From the cell containing the given text, extract its center point as [X, Y] coordinate. 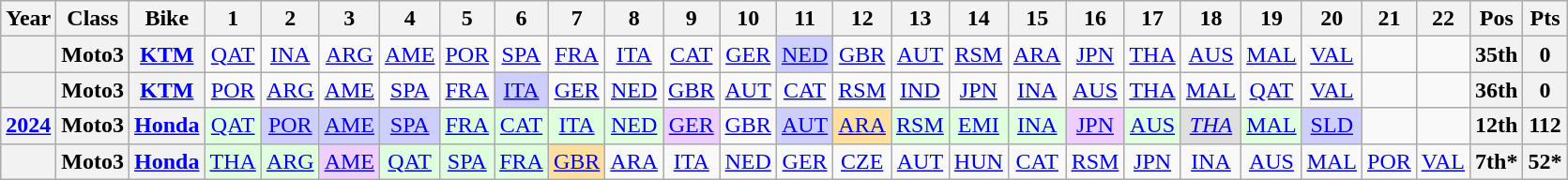
12 [862, 19]
20 [1332, 19]
Bike [167, 19]
2024 [28, 126]
IND [921, 90]
14 [978, 19]
22 [1443, 19]
Class [93, 19]
6 [522, 19]
15 [1037, 19]
7 [576, 19]
18 [1210, 19]
EMI [978, 126]
12th [1497, 126]
Pos [1497, 19]
3 [349, 19]
HUN [978, 161]
11 [804, 19]
2 [290, 19]
7th* [1497, 161]
10 [748, 19]
19 [1271, 19]
112 [1545, 126]
Year [28, 19]
SLD [1332, 126]
4 [410, 19]
1 [233, 19]
16 [1095, 19]
8 [634, 19]
9 [692, 19]
36th [1497, 90]
52* [1545, 161]
5 [467, 19]
21 [1390, 19]
Pts [1545, 19]
35th [1497, 54]
17 [1152, 19]
CZE [862, 161]
13 [921, 19]
